From the cell containing the given text, extract its center point as (x, y) coordinate. 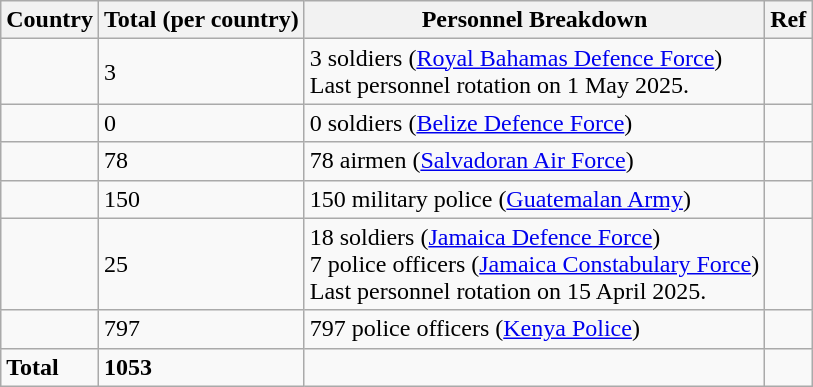
0 (201, 123)
797 police officers (Kenya Police) (534, 329)
Personnel Breakdown (534, 20)
Total (per country) (201, 20)
3 (201, 72)
3 soldiers (Royal Bahamas Defence Force)Last personnel rotation on 1 May 2025. (534, 72)
1053 (201, 367)
Total (50, 367)
797 (201, 329)
78 airmen (Salvadoran Air Force) (534, 161)
18 soldiers (Jamaica Defence Force)7 police officers (Jamaica Constabulary Force)Last personnel rotation on 15 April 2025. (534, 264)
78 (201, 161)
150 military police (Guatemalan Army) (534, 199)
Country (50, 20)
25 (201, 264)
Ref (788, 20)
0 soldiers (Belize Defence Force) (534, 123)
150 (201, 199)
